Identify which cell holds the provided text, then report its (x, y) central coordinate. 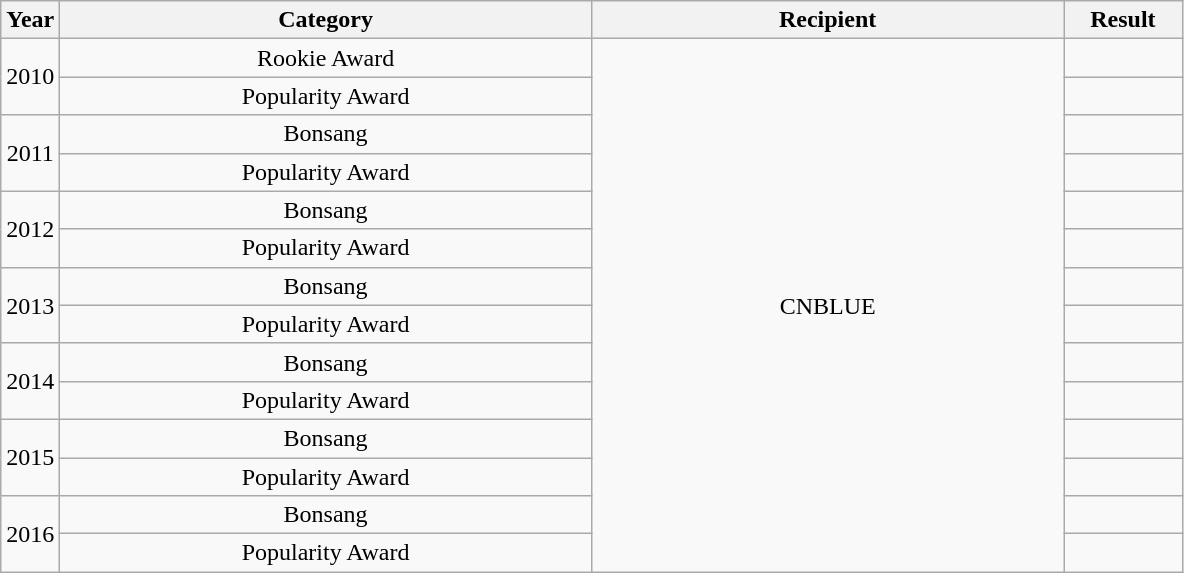
2012 (30, 229)
Result (1123, 20)
2014 (30, 381)
Rookie Award (326, 58)
2015 (30, 457)
2010 (30, 77)
2016 (30, 534)
CNBLUE (827, 306)
Year (30, 20)
Recipient (827, 20)
Category (326, 20)
2013 (30, 305)
2011 (30, 153)
